Identify which cell holds the provided text, then report its [x, y] central coordinate. 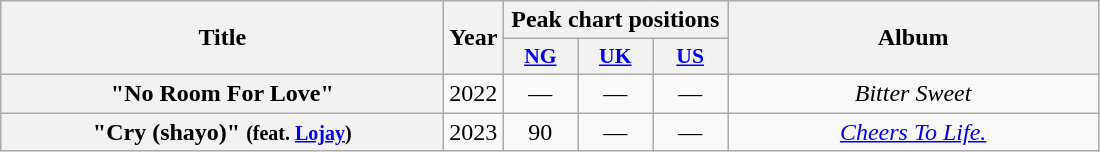
UK [616, 57]
Cheers To Life. [914, 131]
90 [540, 131]
2023 [474, 131]
Peak chart positions [616, 20]
Year [474, 38]
"No Room For Love" [222, 93]
US [690, 57]
Bitter Sweet [914, 93]
"Cry (shayo)" (feat. Lojay) [222, 131]
Album [914, 38]
Title [222, 38]
2022 [474, 93]
NG [540, 57]
